Provide the (X, Y) coordinate of the cell's center where the given text is located.  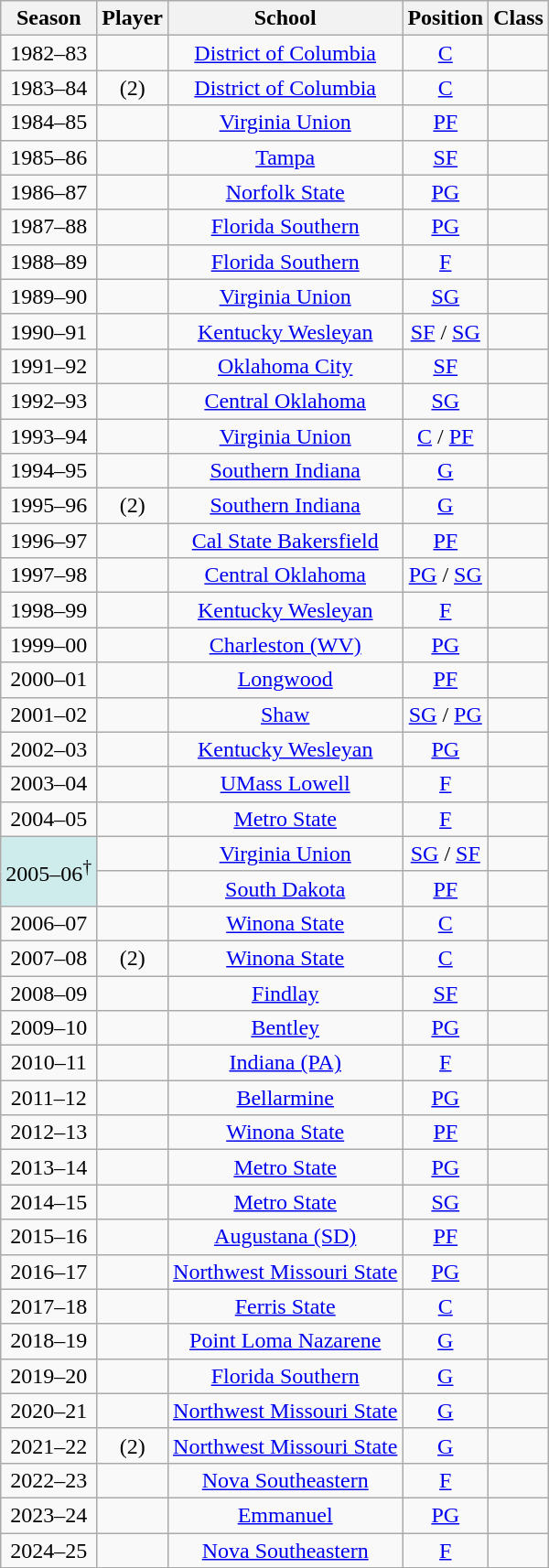
2004–05 (49, 819)
1986–87 (49, 192)
Longwood (285, 680)
1996–97 (49, 541)
Indiana (PA) (285, 1063)
1994–95 (49, 471)
2000–01 (49, 680)
1991–92 (49, 366)
Oklahoma City (285, 366)
Class (519, 18)
1990–91 (49, 331)
2016–17 (49, 1272)
Norfolk State (285, 192)
1998–99 (49, 610)
Shaw (285, 714)
Point Loma Nazarene (285, 1341)
2018–19 (49, 1341)
2021–22 (49, 1445)
2007–08 (49, 958)
Bellarmine (285, 1098)
2017–18 (49, 1306)
2001–02 (49, 714)
2006–07 (49, 923)
1992–93 (49, 401)
2009–10 (49, 1028)
1995–96 (49, 506)
2023–24 (49, 1515)
Ferris State (285, 1306)
2019–20 (49, 1376)
2010–11 (49, 1063)
1989–90 (49, 296)
1985–86 (49, 157)
School (285, 18)
Emmanuel (285, 1515)
Tampa (285, 157)
2008–09 (49, 993)
Augustana (SD) (285, 1237)
2020–21 (49, 1411)
SG / SF (446, 854)
2022–23 (49, 1480)
UMass Lowell (285, 784)
Cal State Bakersfield (285, 541)
2013–14 (49, 1167)
2011–12 (49, 1098)
Findlay (285, 993)
1993–94 (49, 436)
2003–04 (49, 784)
1997–98 (49, 575)
C / PF (446, 436)
2002–03 (49, 749)
2024–25 (49, 1551)
Bentley (285, 1028)
2012–13 (49, 1133)
2014–15 (49, 1202)
Season (49, 18)
1982–83 (49, 53)
SG / PG (446, 714)
1984–85 (49, 123)
1988–89 (49, 262)
2015–16 (49, 1237)
1983–84 (49, 88)
South Dakota (285, 888)
1987–88 (49, 227)
Player (133, 18)
Charleston (WV) (285, 645)
PG / SG (446, 575)
2005–06† (49, 871)
Position (446, 18)
1999–00 (49, 645)
SF / SG (446, 331)
